Provide the [x, y] coordinate of the cell's center where the given text is located.  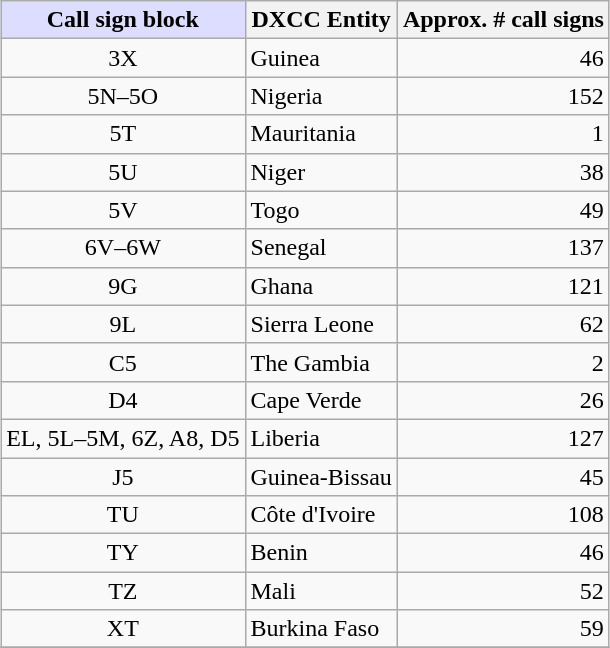
Niger [321, 172]
Côte d'Ivoire [321, 515]
45 [503, 477]
9G [123, 286]
5V [123, 210]
Cape Verde [321, 400]
38 [503, 172]
J5 [123, 477]
Liberia [321, 438]
Togo [321, 210]
C5 [123, 362]
DXCC Entity [321, 20]
Nigeria [321, 96]
62 [503, 324]
9L [123, 324]
5T [123, 134]
TZ [123, 591]
137 [503, 248]
TU [123, 515]
2 [503, 362]
49 [503, 210]
TY [123, 553]
1 [503, 134]
Benin [321, 553]
EL, 5L–5M, 6Z, A8, D5 [123, 438]
6V–6W [123, 248]
3X [123, 58]
Mauritania [321, 134]
127 [503, 438]
5N–5O [123, 96]
Ghana [321, 286]
Guinea [321, 58]
Sierra Leone [321, 324]
Burkina Faso [321, 629]
152 [503, 96]
121 [503, 286]
Mali [321, 591]
Senegal [321, 248]
5U [123, 172]
D4 [123, 400]
59 [503, 629]
Call sign block [123, 20]
XT [123, 629]
52 [503, 591]
Guinea-Bissau [321, 477]
The Gambia [321, 362]
Approx. # call signs [503, 20]
108 [503, 515]
26 [503, 400]
